Extract the [X, Y] coordinate from the center of the cell holding the provided text.  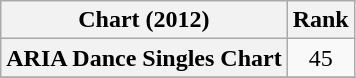
ARIA Dance Singles Chart [144, 58]
Rank [320, 20]
Chart (2012) [144, 20]
45 [320, 58]
